For the text-containing cell, return its midpoint in (x, y) coordinate format. 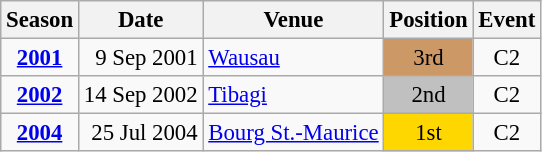
Tibagi (294, 95)
9 Sep 2001 (140, 58)
2nd (428, 95)
Bourg St.-Maurice (294, 133)
Position (428, 20)
1st (428, 133)
2002 (40, 95)
Event (507, 20)
Venue (294, 20)
2001 (40, 58)
3rd (428, 58)
Date (140, 20)
Wausau (294, 58)
25 Jul 2004 (140, 133)
Season (40, 20)
14 Sep 2002 (140, 95)
2004 (40, 133)
